Locate the cell with the specified text and output its (X, Y) center coordinate. 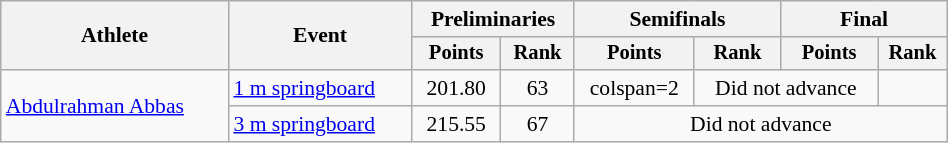
215.55 (456, 124)
1 m springboard (320, 88)
Preliminaries (494, 19)
Event (320, 36)
Athlete (115, 36)
Abdulrahman Abbas (115, 106)
67 (538, 124)
Final (864, 19)
3 m springboard (320, 124)
63 (538, 88)
Semifinals (677, 19)
colspan=2 (634, 88)
201.80 (456, 88)
